Return [X, Y] of the center of cell containing provided text 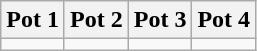
Pot 1 [33, 20]
Pot 4 [224, 20]
Pot 2 [96, 20]
Pot 3 [160, 20]
